Extract the (X, Y) coordinate from the center of the cell holding the provided text.  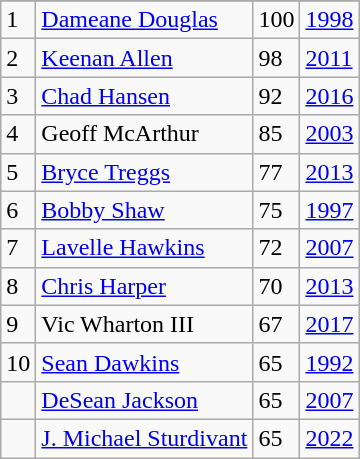
Keenan Allen (144, 58)
DeSean Jackson (144, 400)
Bryce Treggs (144, 172)
100 (276, 20)
Chris Harper (144, 286)
3 (18, 96)
2022 (330, 438)
70 (276, 286)
4 (18, 134)
Sean Dawkins (144, 362)
2016 (330, 96)
Dameane Douglas (144, 20)
1 (18, 20)
Geoff McArthur (144, 134)
5 (18, 172)
J. Michael Sturdivant (144, 438)
2017 (330, 324)
8 (18, 286)
67 (276, 324)
92 (276, 96)
1998 (330, 20)
9 (18, 324)
Bobby Shaw (144, 210)
7 (18, 248)
6 (18, 210)
1997 (330, 210)
72 (276, 248)
85 (276, 134)
98 (276, 58)
2011 (330, 58)
1992 (330, 362)
Vic Wharton III (144, 324)
2003 (330, 134)
10 (18, 362)
77 (276, 172)
75 (276, 210)
2 (18, 58)
Chad Hansen (144, 96)
Lavelle Hawkins (144, 248)
